Detect which cell encompasses the target text, then output its [x, y] center coordinate. 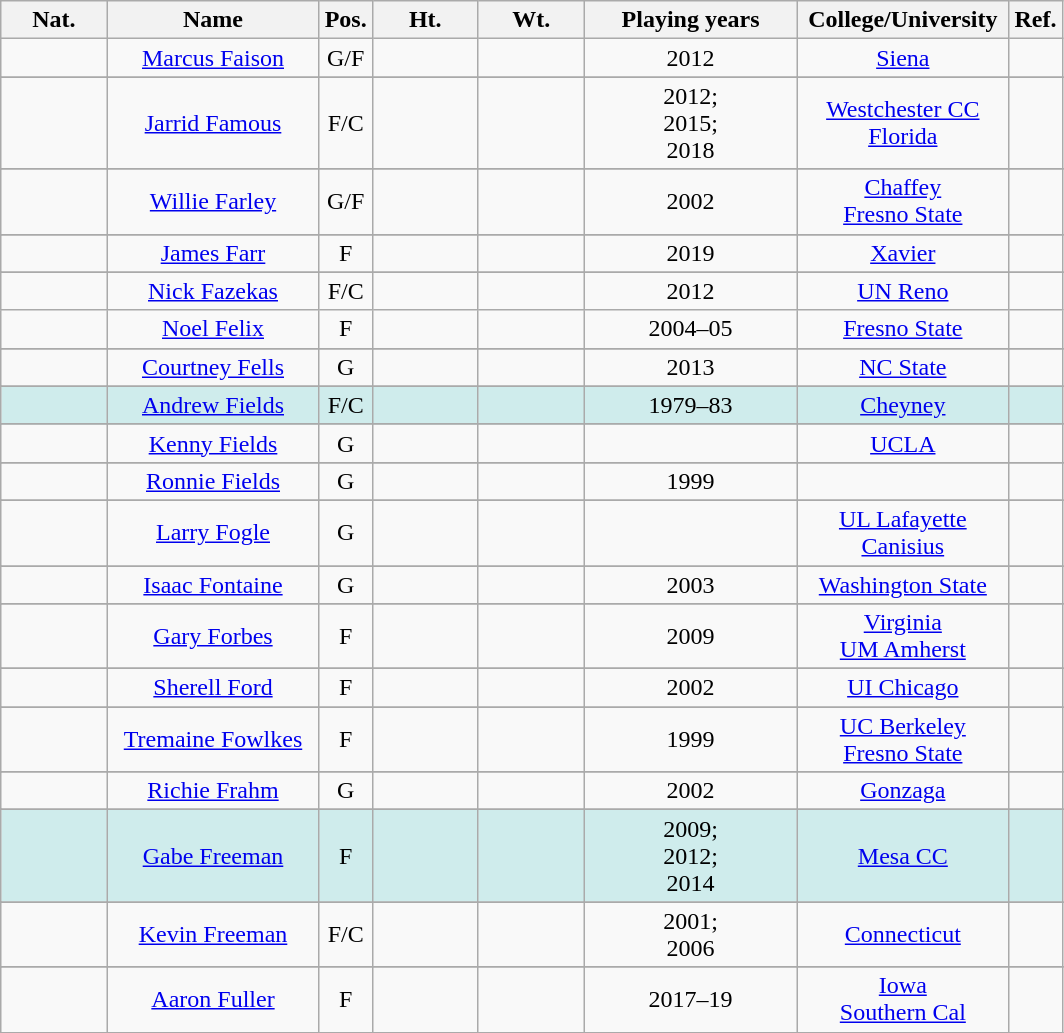
Gabe Freeman [213, 856]
College/University [903, 20]
Gary Forbes [213, 636]
Tremaine Fowlkes [213, 740]
UL LafayetteCanisius [903, 532]
Fresno State [903, 329]
Ronnie Fields [213, 481]
Nat. [54, 20]
2012;2015;2018 [690, 123]
Nick Fazekas [213, 291]
ChaffeyFresno State [903, 202]
2017–19 [690, 1000]
Playing years [690, 20]
Pos. [346, 20]
Name [213, 20]
Kevin Freeman [213, 934]
Mesa CC [903, 856]
Ref. [1036, 20]
Jarrid Famous [213, 123]
Ht. [425, 20]
Siena [903, 58]
2003 [690, 585]
Willie Farley [213, 202]
UN Reno [903, 291]
Washington State [903, 585]
Courtney Fells [213, 367]
Aaron Fuller [213, 1000]
Wt. [531, 20]
Isaac Fontaine [213, 585]
Xavier [903, 253]
VirginiaUM Amherst [903, 636]
Connecticut [903, 934]
IowaSouthern Cal [903, 1000]
Gonzaga [903, 791]
James Farr [213, 253]
2009;2012;2014 [690, 856]
Marcus Faison [213, 58]
2001;2006 [690, 934]
2013 [690, 367]
UCLA [903, 443]
Noel Felix [213, 329]
1979–83 [690, 405]
Westchester CCFlorida [903, 123]
Larry Fogle [213, 532]
2019 [690, 253]
Richie Frahm [213, 791]
UI Chicago [903, 688]
2004–05 [690, 329]
2009 [690, 636]
NC State [903, 367]
UC BerkeleyFresno State [903, 740]
Andrew Fields [213, 405]
Sherell Ford [213, 688]
Cheyney [903, 405]
Kenny Fields [213, 443]
